Detect which cell encompasses the target text, then output its [x, y] center coordinate. 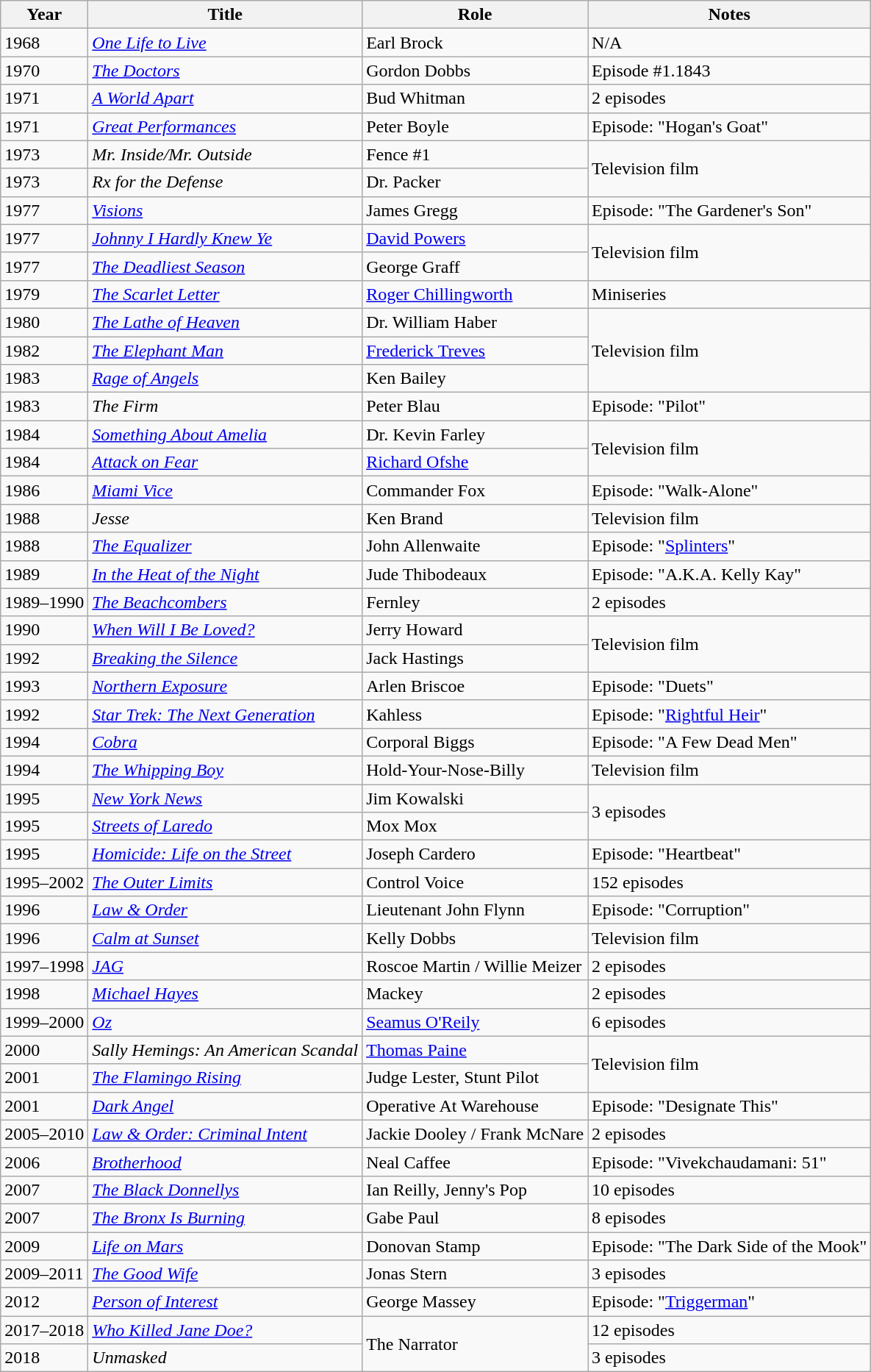
The Beachcombers [225, 602]
Mackey [475, 994]
Thomas Paine [475, 1050]
Control Voice [475, 882]
Episode: "Pilot" [729, 407]
The Whipping Boy [225, 770]
Episode: "Splinters" [729, 546]
Rage of Angels [225, 379]
Miami Vice [225, 490]
2012 [44, 1302]
Episode: "The Dark Side of the Mook" [729, 1246]
Title [225, 15]
Gordon Dobbs [475, 71]
2017–2018 [44, 1330]
In the Heat of the Night [225, 574]
James Gregg [475, 210]
Johnny I Hardly Knew Ye [225, 238]
Episode: "Hogan's Goat" [729, 126]
Brotherhood [225, 1162]
Commander Fox [475, 490]
10 episodes [729, 1190]
Bud Whitman [475, 99]
Who Killed Jane Doe? [225, 1330]
Jerry Howard [475, 630]
Fence #1 [475, 154]
1993 [44, 686]
1979 [44, 294]
Seamus O'Reily [475, 1022]
6 episodes [729, 1022]
1997–1998 [44, 966]
The Elephant Man [225, 351]
1989–1990 [44, 602]
2009–2011 [44, 1274]
1986 [44, 490]
Hold-Your-Nose-Billy [475, 770]
John Allenwaite [475, 546]
Donovan Stamp [475, 1246]
1989 [44, 574]
Year [44, 15]
Operative At Warehouse [475, 1106]
Mr. Inside/Mr. Outside [225, 154]
Episode: "Vivekchaudamani: 51" [729, 1162]
The Scarlet Letter [225, 294]
The Firm [225, 407]
Notes [729, 15]
Joseph Cardero [475, 854]
Sally Hemings: An American Scandal [225, 1050]
Gabe Paul [475, 1218]
2000 [44, 1050]
Dr. William Haber [475, 322]
Jude Thibodeaux [475, 574]
The Deadliest Season [225, 266]
1982 [44, 351]
Arlen Briscoe [475, 686]
JAG [225, 966]
Jackie Dooley / Frank McNare [475, 1134]
Peter Boyle [475, 126]
152 episodes [729, 882]
Dr. Kevin Farley [475, 435]
1990 [44, 630]
Episode: "A.K.A. Kelly Kay" [729, 574]
Richard Ofshe [475, 462]
The Outer Limits [225, 882]
Miniseries [729, 294]
A World Apart [225, 99]
Law & Order: Criminal Intent [225, 1134]
The Doctors [225, 71]
Jack Hastings [475, 658]
The Equalizer [225, 546]
Episode: "Triggerman" [729, 1302]
1995–2002 [44, 882]
N/A [729, 43]
Attack on Fear [225, 462]
Episode #1.1843 [729, 71]
Jim Kowalski [475, 798]
One Life to Live [225, 43]
Dark Angel [225, 1106]
1998 [44, 994]
George Graff [475, 266]
Neal Caffee [475, 1162]
Roscoe Martin / Willie Meizer [475, 966]
Episode: "A Few Dead Men" [729, 742]
1968 [44, 43]
Episode: "Rightful Heir" [729, 714]
Oz [225, 1022]
Jesse [225, 518]
Cobra [225, 742]
Earl Brock [475, 43]
Law & Order [225, 910]
8 episodes [729, 1218]
Kahless [475, 714]
New York News [225, 798]
The Flamingo Rising [225, 1078]
2005–2010 [44, 1134]
Judge Lester, Stunt Pilot [475, 1078]
Calm at Sunset [225, 938]
Michael Hayes [225, 994]
2006 [44, 1162]
Northern Exposure [225, 686]
Breaking the Silence [225, 658]
1970 [44, 71]
Person of Interest [225, 1302]
Ken Brand [475, 518]
Mox Mox [475, 826]
The Narrator [475, 1344]
David Powers [475, 238]
2018 [44, 1358]
Unmasked [225, 1358]
Dr. Packer [475, 182]
Visions [225, 210]
Streets of Laredo [225, 826]
Something About Amelia [225, 435]
Corporal Biggs [475, 742]
Roger Chillingworth [475, 294]
12 episodes [729, 1330]
Great Performances [225, 126]
The Bronx Is Burning [225, 1218]
The Black Donnellys [225, 1190]
Lieutenant John Flynn [475, 910]
Life on Mars [225, 1246]
2009 [44, 1246]
Fernley [475, 602]
Star Trek: The Next Generation [225, 714]
Episode: "Walk-Alone" [729, 490]
Episode: "Designate This" [729, 1106]
1980 [44, 322]
Episode: "Duets" [729, 686]
Homicide: Life on the Street [225, 854]
The Lathe of Heaven [225, 322]
Ian Reilly, Jenny's Pop [475, 1190]
Episode: "Corruption" [729, 910]
The Good Wife [225, 1274]
Frederick Treves [475, 351]
Jonas Stern [475, 1274]
Episode: "The Gardener's Son" [729, 210]
Kelly Dobbs [475, 938]
Peter Blau [475, 407]
Ken Bailey [475, 379]
Rx for the Defense [225, 182]
When Will I Be Loved? [225, 630]
Role [475, 15]
1999–2000 [44, 1022]
George Massey [475, 1302]
Episode: "Heartbeat" [729, 854]
